Find where the given text appears and provide that cell's center as (x, y) coordinate. 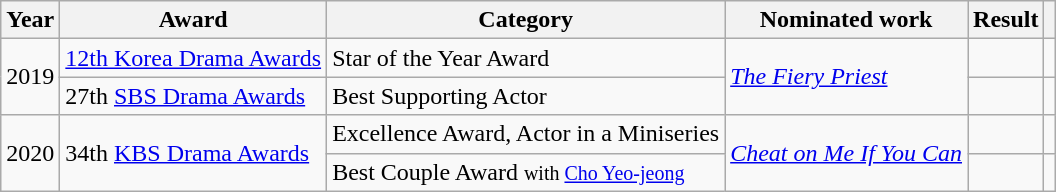
Star of the Year Award (526, 58)
Cheat on Me If You Can (846, 153)
Category (526, 20)
The Fiery Priest (846, 77)
27th SBS Drama Awards (194, 96)
Excellence Award, Actor in a Miniseries (526, 134)
Year (30, 20)
Result (1006, 20)
2020 (30, 153)
2019 (30, 77)
Nominated work (846, 20)
12th Korea Drama Awards (194, 58)
Best Couple Award with Cho Yeo-jeong (526, 172)
Best Supporting Actor (526, 96)
34th KBS Drama Awards (194, 153)
Award (194, 20)
